Pinpoint the cell where the given text exists, returning its [x, y] midpoint coordinate. 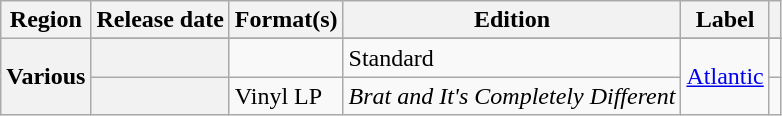
Brat and It's Completely Different [512, 96]
Label [725, 20]
Edition [512, 20]
Region [46, 20]
Standard [512, 58]
Various [46, 77]
Format(s) [286, 20]
Atlantic [725, 77]
Vinyl LP [286, 96]
Release date [160, 20]
